Return (x, y) of the center of cell containing provided text 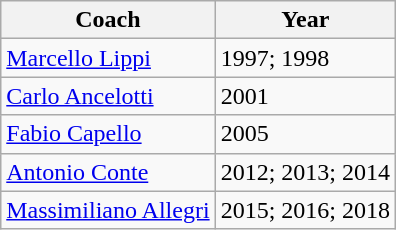
Coach (108, 20)
Antonio Conte (108, 172)
2012; 2013; 2014 (305, 172)
Year (305, 20)
1997; 1998 (305, 58)
Massimiliano Allegri (108, 210)
Marcello Lippi (108, 58)
2005 (305, 134)
Fabio Capello (108, 134)
Carlo Ancelotti (108, 96)
2015; 2016; 2018 (305, 210)
2001 (305, 96)
